Extract the [x, y] coordinate from the center of the cell holding the provided text.  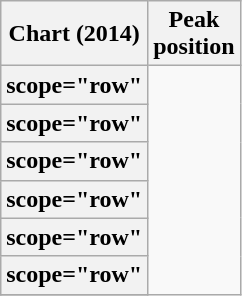
Chart (2014) [74, 34]
Peakposition [194, 34]
